From the cell containing the given text, extract its center point as [X, Y] coordinate. 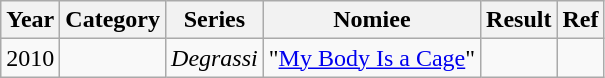
"My Body Is a Cage" [372, 58]
Result [519, 20]
Year [30, 20]
2010 [30, 58]
Category [113, 20]
Degrassi [215, 58]
Ref [580, 20]
Nomiee [372, 20]
Series [215, 20]
